Provide the [x, y] coordinate of the cell's center where the given text is located.  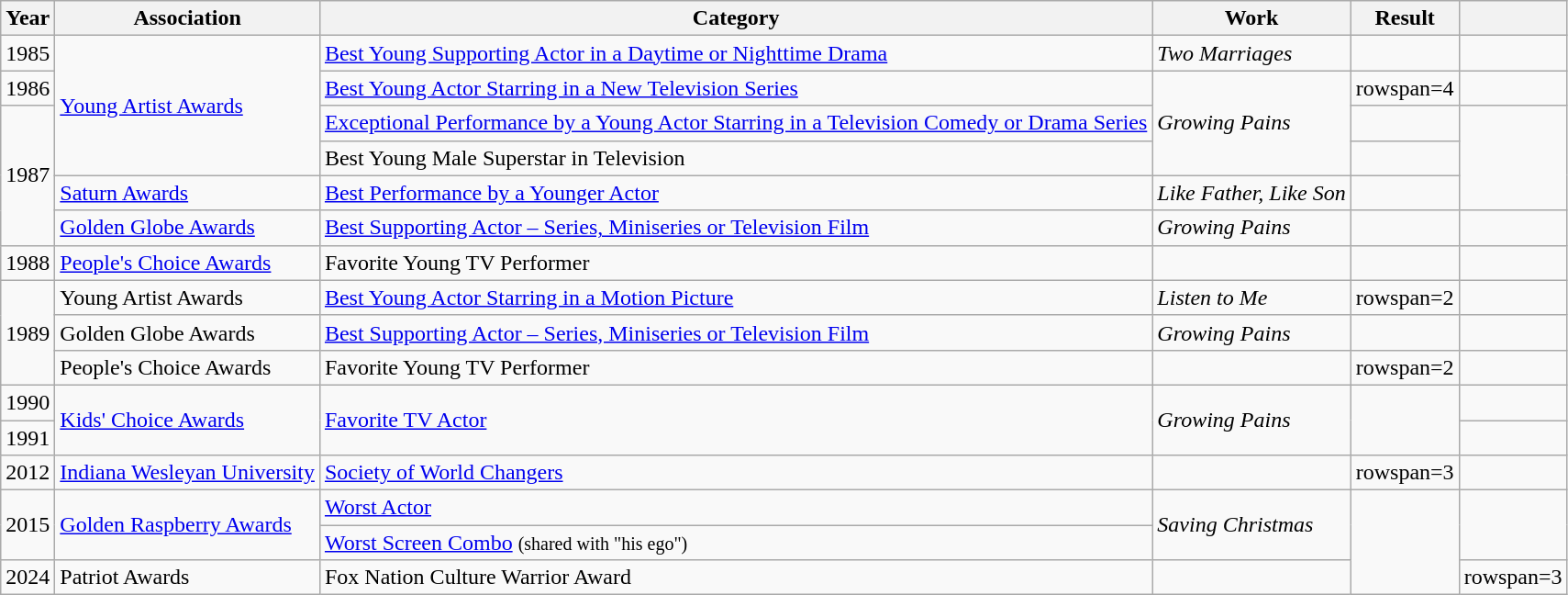
Best Young Actor Starring in a New Television Series [736, 88]
Two Marriages [1251, 53]
Patriot Awards [187, 578]
Result [1405, 18]
Saving Christmas [1251, 525]
1986 [28, 88]
Worst Actor [736, 508]
rowspan=4 [1405, 88]
Saturn Awards [187, 193]
2012 [28, 473]
Fox Nation Culture Warrior Award [736, 578]
Best Young Actor Starring in a Motion Picture [736, 297]
Like Father, Like Son [1251, 193]
Kids' Choice Awards [187, 420]
1991 [28, 438]
Best Young Male Superstar in Television [736, 158]
Association [187, 18]
1985 [28, 53]
1988 [28, 263]
Category [736, 18]
Favorite TV Actor [736, 420]
2015 [28, 525]
Indiana Wesleyan University [187, 473]
1989 [28, 332]
Society of World Changers [736, 473]
1987 [28, 175]
2024 [28, 578]
Worst Screen Combo (shared with "his ego") [736, 543]
Best Performance by a Younger Actor [736, 193]
Work [1251, 18]
1990 [28, 402]
Listen to Me [1251, 297]
Golden Raspberry Awards [187, 525]
Best Young Supporting Actor in a Daytime or Nighttime Drama [736, 53]
Year [28, 18]
Exceptional Performance by a Young Actor Starring in a Television Comedy or Drama Series [736, 123]
